Scan for the cell matching the given text and deliver its [X, Y] coordinate at center. 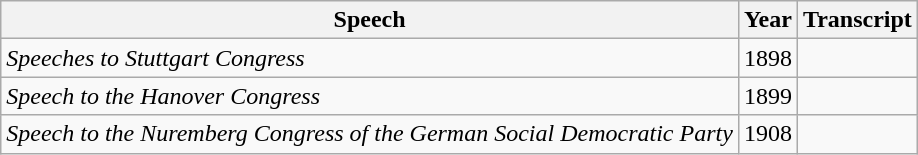
Year [768, 20]
1908 [768, 134]
Speeches to Stuttgart Congress [370, 58]
1899 [768, 96]
Speech [370, 20]
Speech to the Hanover Congress [370, 96]
Transcript [857, 20]
Speech to the Nuremberg Congress of the German Social Democratic Party [370, 134]
1898 [768, 58]
